From the cell containing the given text, extract its center point as (x, y) coordinate. 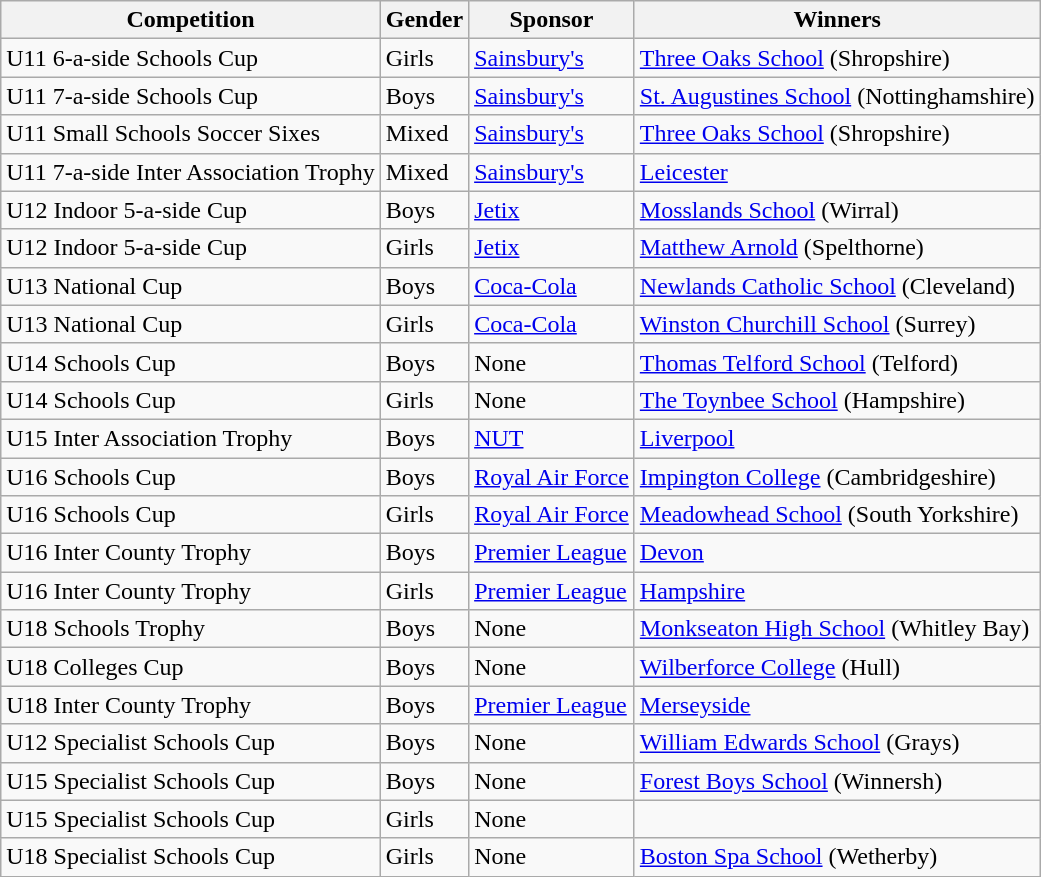
Winners (837, 20)
Gender (424, 20)
U15 Inter Association Trophy (190, 438)
Newlands Catholic School (Cleveland) (837, 286)
Forest Boys School (Winnersh) (837, 781)
U18 Inter County Trophy (190, 705)
U11 7-a-side Schools Cup (190, 96)
U11 Small Schools Soccer Sixes (190, 134)
NUT (552, 438)
U18 Schools Trophy (190, 629)
Impington College (Cambridgeshire) (837, 477)
U11 6-a-side Schools Cup (190, 58)
U18 Specialist Schools Cup (190, 857)
Leicester (837, 172)
Competition (190, 20)
Winston Churchill School (Surrey) (837, 324)
Liverpool (837, 438)
U18 Colleges Cup (190, 667)
Merseyside (837, 705)
U11 7-a-side Inter Association Trophy (190, 172)
The Toynbee School (Hampshire) (837, 400)
Mosslands School (Wirral) (837, 210)
Hampshire (837, 591)
Meadowhead School (South Yorkshire) (837, 515)
Wilberforce College (Hull) (837, 667)
William Edwards School (Grays) (837, 743)
Thomas Telford School (Telford) (837, 362)
St. Augustines School (Nottinghamshire) (837, 96)
U12 Specialist Schools Cup (190, 743)
Sponsor (552, 20)
Monkseaton High School (Whitley Bay) (837, 629)
Boston Spa School (Wetherby) (837, 857)
Devon (837, 553)
Matthew Arnold (Spelthorne) (837, 248)
